Search for the cell housing the specified text and yield its (x, y) center coordinate. 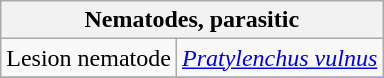
Nematodes, parasitic (192, 20)
Pratylenchus vulnus (279, 58)
Lesion nematode (89, 58)
